Capture the cell that displays the provided text and extract its [x, y] central coordinate. 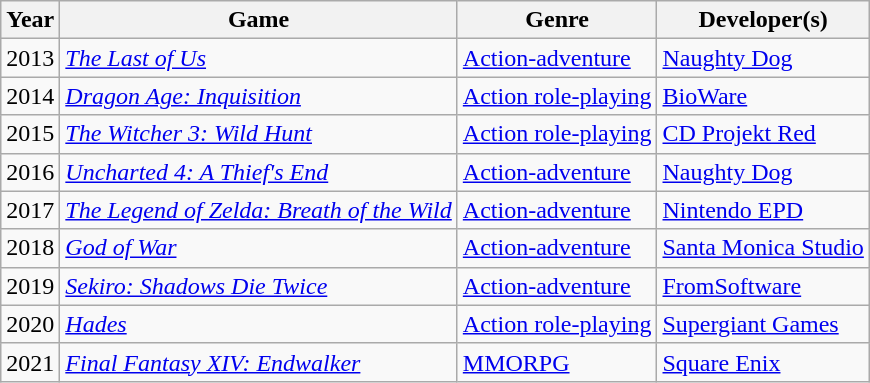
2018 [30, 248]
Sekiro: Shadows Die Twice [258, 286]
Developer(s) [763, 20]
Final Fantasy XIV: Endwalker [258, 362]
The Last of Us [258, 58]
Game [258, 20]
Nintendo EPD [763, 210]
Hades [258, 324]
Square Enix [763, 362]
The Legend of Zelda: Breath of the Wild [258, 210]
Dragon Age: Inquisition [258, 96]
2019 [30, 286]
Year [30, 20]
2014 [30, 96]
2020 [30, 324]
God of War [258, 248]
MMORPG [557, 362]
2017 [30, 210]
2016 [30, 172]
2013 [30, 58]
BioWare [763, 96]
Genre [557, 20]
The Witcher 3: Wild Hunt [258, 134]
CD Projekt Red [763, 134]
Uncharted 4: A Thief's End [258, 172]
FromSoftware [763, 286]
2021 [30, 362]
2015 [30, 134]
Supergiant Games [763, 324]
Santa Monica Studio [763, 248]
